Output the [X, Y] coordinate of the center of the cell containing the given text.  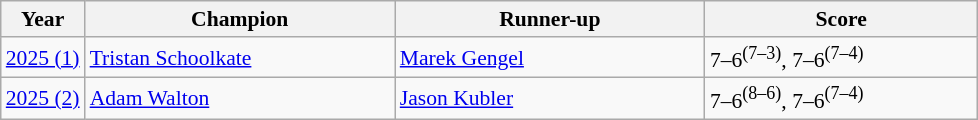
2025 (1) [43, 58]
Jason Kubler [550, 98]
Marek Gengel [550, 58]
2025 (2) [43, 98]
7–6(7–3), 7–6(7–4) [842, 58]
Champion [240, 19]
Runner-up [550, 19]
7–6(8–6), 7–6(7–4) [842, 98]
Tristan Schoolkate [240, 58]
Score [842, 19]
Adam Walton [240, 98]
Year [43, 19]
